Return the (X, Y) coordinate for the center point of the cell that contains the specified text.  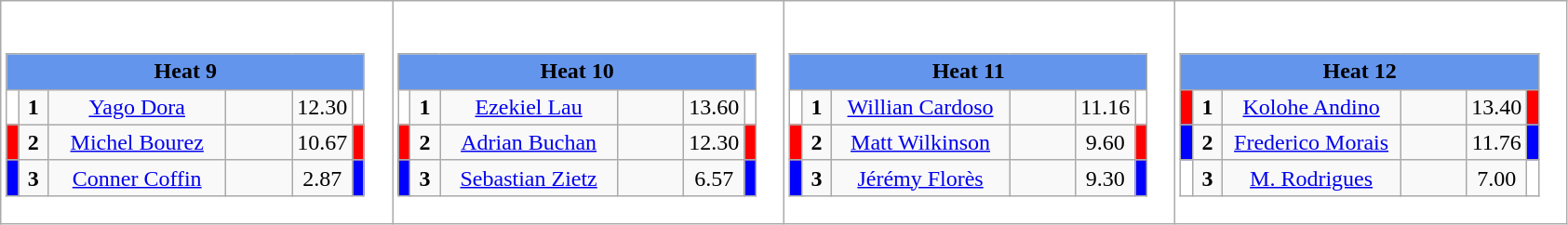
Yago Dora (138, 107)
Willian Cardoso (921, 107)
9.30 (1106, 178)
11.76 (1496, 142)
Matt Wilkinson (921, 142)
11.16 (1106, 107)
Jérémy Florès (921, 178)
9.60 (1106, 142)
M. Rodrigues (1312, 178)
Heat 11 1 Willian Cardoso 11.16 2 Matt Wilkinson 9.60 3 Jérémy Florès 9.30 (980, 112)
6.57 (715, 178)
Michel Bourez (138, 142)
7.00 (1496, 178)
Sebastian Zietz (529, 178)
10.67 (322, 142)
Heat 12 (1360, 72)
Heat 12 1 Kolohe Andino 13.40 2 Frederico Morais 11.76 3 M. Rodrigues 7.00 (1372, 112)
2.87 (322, 178)
Conner Coffin (138, 178)
Adrian Buchan (529, 142)
Heat 9 (185, 72)
Heat 10 1 Ezekiel Lau 13.60 2 Adrian Buchan 12.30 3 Sebastian Zietz 6.57 (588, 112)
Heat 11 (968, 72)
Heat 10 (577, 72)
Ezekiel Lau (529, 107)
13.40 (1496, 107)
Kolohe Andino (1312, 107)
Frederico Morais (1312, 142)
13.60 (715, 107)
Heat 9 1 Yago Dora 12.30 2 Michel Bourez 10.67 3 Conner Coffin 2.87 (197, 112)
